Determine the (x, y) coordinate at the center of the cell enclosing the given text.  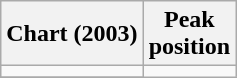
Peakposition (189, 34)
Chart (2003) (72, 34)
